Extract the [X, Y] coordinate from the center of the cell holding the provided text.  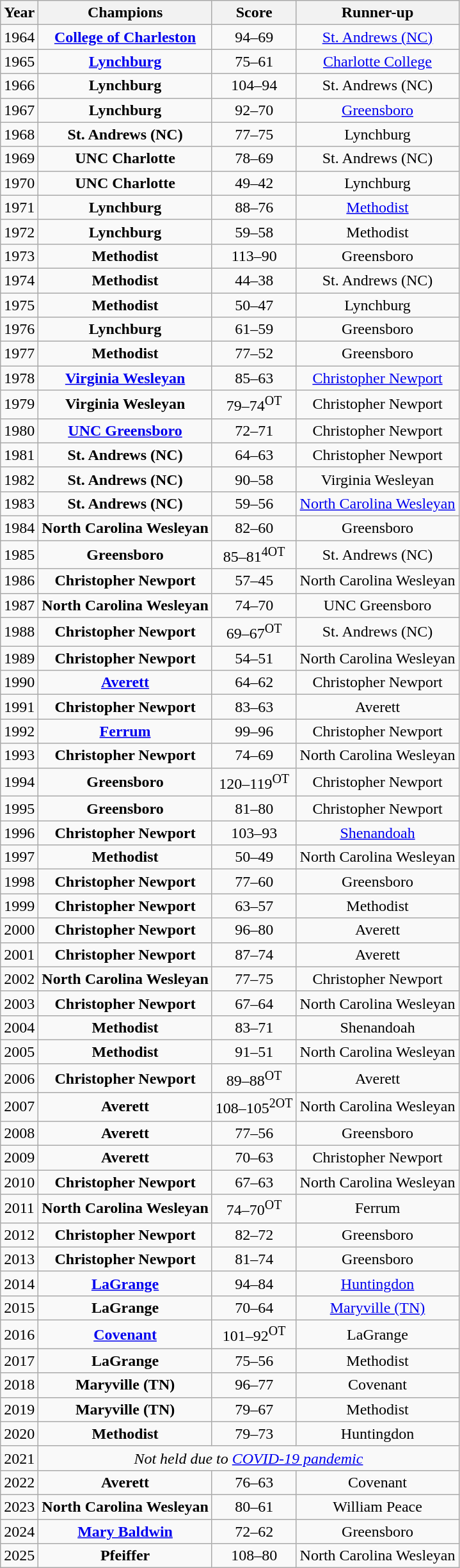
2018 [19, 1385]
57–45 [254, 581]
1997 [19, 857]
1991 [19, 707]
1979 [19, 404]
2008 [19, 1134]
2001 [19, 954]
1986 [19, 581]
2004 [19, 1027]
1993 [19, 756]
2021 [19, 1458]
108–80 [254, 1556]
69–67OT [254, 632]
92–70 [254, 110]
2020 [19, 1434]
2013 [19, 1259]
94–84 [254, 1283]
64–63 [254, 455]
72–62 [254, 1531]
1966 [19, 86]
1971 [19, 207]
2005 [19, 1052]
99–96 [254, 731]
2012 [19, 1235]
104–94 [254, 86]
83–63 [254, 707]
2016 [19, 1334]
80–61 [254, 1507]
1980 [19, 431]
75–56 [254, 1361]
59–56 [254, 503]
61–59 [254, 329]
1970 [19, 183]
74–70 [254, 605]
85–814OT [254, 555]
113–90 [254, 256]
2023 [19, 1507]
2025 [19, 1556]
101–92OT [254, 1334]
77–56 [254, 1134]
70–64 [254, 1308]
1996 [19, 833]
2022 [19, 1482]
2000 [19, 930]
103–93 [254, 833]
Runner-up [377, 13]
49–42 [254, 183]
90–58 [254, 479]
87–74 [254, 954]
1965 [19, 61]
Pfeiffer [125, 1556]
1988 [19, 632]
79–67 [254, 1409]
74–69 [254, 756]
1990 [19, 683]
79–74OT [254, 404]
1985 [19, 555]
89–88OT [254, 1079]
1977 [19, 354]
1982 [19, 479]
1998 [19, 882]
William Peace [377, 1507]
2007 [19, 1107]
81–74 [254, 1259]
82–60 [254, 528]
College of Charleston [125, 37]
2014 [19, 1283]
2017 [19, 1361]
44–38 [254, 280]
2006 [19, 1079]
2010 [19, 1182]
1964 [19, 37]
2002 [19, 979]
2024 [19, 1531]
83–71 [254, 1027]
74–70OT [254, 1209]
Year [19, 13]
63–57 [254, 906]
Mary Baldwin [125, 1531]
1975 [19, 305]
1973 [19, 256]
96–77 [254, 1385]
94–69 [254, 37]
1994 [19, 782]
2011 [19, 1209]
81–80 [254, 809]
75–61 [254, 61]
1989 [19, 658]
108–1052OT [254, 1107]
1967 [19, 110]
Not held due to COVID-19 pandemic [248, 1458]
1969 [19, 159]
1968 [19, 134]
77–60 [254, 882]
120–119OT [254, 782]
2003 [19, 1003]
77–52 [254, 354]
1978 [19, 378]
82–72 [254, 1235]
2019 [19, 1409]
76–63 [254, 1482]
1976 [19, 329]
96–80 [254, 930]
72–71 [254, 431]
1981 [19, 455]
88–76 [254, 207]
67–63 [254, 1182]
1999 [19, 906]
78–69 [254, 159]
50–47 [254, 305]
1983 [19, 503]
79–73 [254, 1434]
1972 [19, 232]
1984 [19, 528]
1974 [19, 280]
1995 [19, 809]
Score [254, 13]
85–63 [254, 378]
59–58 [254, 232]
1992 [19, 731]
2015 [19, 1308]
1987 [19, 605]
67–64 [254, 1003]
91–51 [254, 1052]
Charlotte College [377, 61]
70–63 [254, 1158]
50–49 [254, 857]
54–51 [254, 658]
64–62 [254, 683]
Champions [125, 13]
2009 [19, 1158]
